Determine the (x, y) coordinate at the center of the cell enclosing the given text.  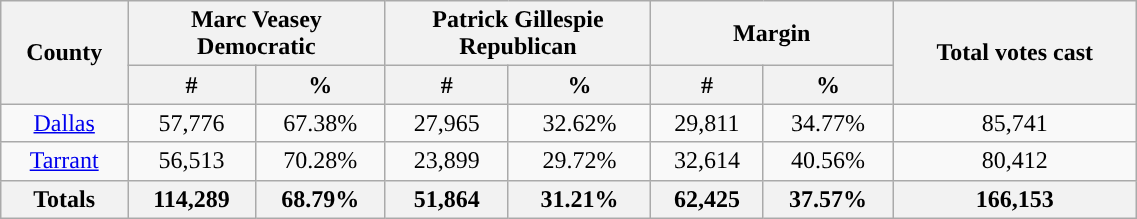
166,153 (1015, 199)
56,513 (192, 161)
114,289 (192, 199)
Tarrant (64, 161)
23,899 (446, 161)
29.72% (579, 161)
62,425 (707, 199)
37.57% (828, 199)
Dallas (64, 123)
57,776 (192, 123)
Margin (772, 34)
67.38% (320, 123)
County (64, 52)
32,614 (707, 161)
27,965 (446, 123)
85,741 (1015, 123)
80,412 (1015, 161)
Totals (64, 199)
29,811 (707, 123)
40.56% (828, 161)
Patrick GillespieRepublican (518, 34)
70.28% (320, 161)
Marc VeaseyDemocratic (257, 34)
34.77% (828, 123)
Total votes cast (1015, 52)
51,864 (446, 199)
31.21% (579, 199)
32.62% (579, 123)
68.79% (320, 199)
